Locate the cell with the specified text and output its (X, Y) center coordinate. 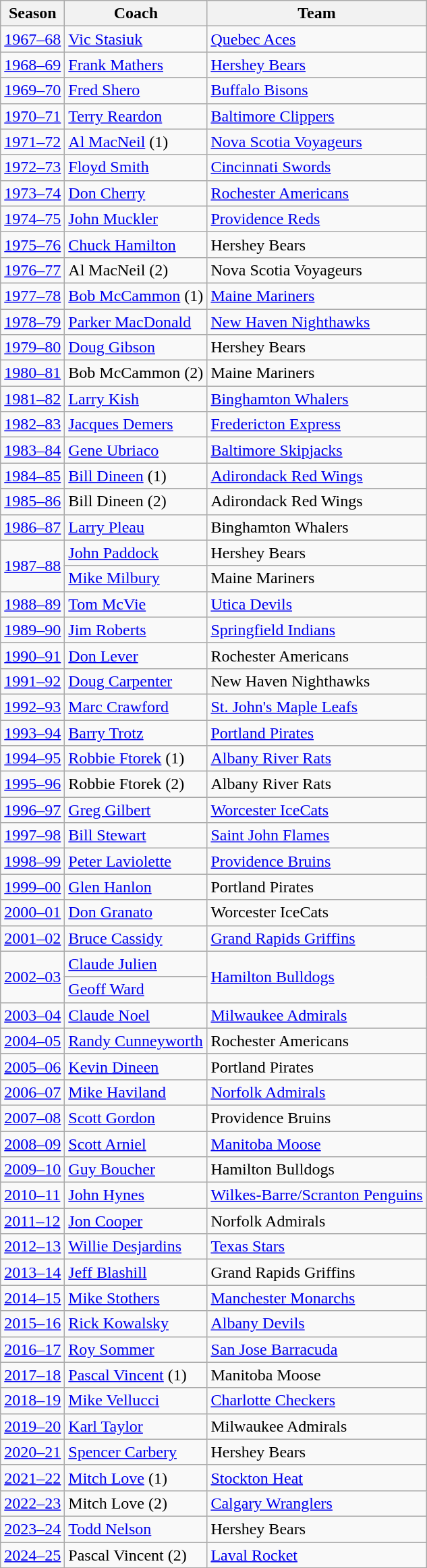
2000–01 (32, 913)
2016–17 (32, 1349)
1998–99 (32, 861)
1970–71 (32, 116)
2018–19 (32, 1401)
2013–14 (32, 1272)
Season (32, 13)
1988–89 (32, 604)
Rick Kowalsky (136, 1324)
Mike Haviland (136, 1092)
Doug Gibson (136, 348)
1984–85 (32, 476)
Randy Cunneyworth (136, 1041)
John Muckler (136, 219)
Larry Pleau (136, 527)
Baltimore Clippers (317, 116)
1987–88 (32, 566)
2020–21 (32, 1452)
Tom McVie (136, 604)
Floyd Smith (136, 167)
Charlotte Checkers (317, 1401)
1992–93 (32, 707)
Coach (136, 13)
Buffalo Bisons (317, 90)
Guy Boucher (136, 1170)
Frank Mathers (136, 65)
Claude Julien (136, 964)
1974–75 (32, 219)
Pascal Vincent (2) (136, 1555)
2004–05 (32, 1041)
Baltimore Skipjacks (317, 450)
2001–02 (32, 938)
2019–20 (32, 1426)
2012–13 (32, 1247)
Texas Stars (317, 1247)
2005–06 (32, 1066)
Don Lever (136, 655)
1978–79 (32, 322)
Bill Stewart (136, 836)
Stockton Heat (317, 1478)
Marc Crawford (136, 707)
Providence Reds (317, 219)
Wilkes-Barre/Scranton Penguins (317, 1195)
Karl Taylor (136, 1426)
1994–95 (32, 759)
1985–86 (32, 502)
Cincinnati Swords (317, 167)
Geoff Ward (136, 990)
Vic Stasiuk (136, 39)
Scott Arniel (136, 1144)
Todd Nelson (136, 1529)
Bill Dineen (1) (136, 476)
Bruce Cassidy (136, 938)
Fredericton Express (317, 425)
Greg Gilbert (136, 810)
1997–98 (32, 836)
1990–91 (32, 655)
Mike Milbury (136, 578)
2009–10 (32, 1170)
John Hynes (136, 1195)
Fred Shero (136, 90)
Barry Trotz (136, 732)
1976–77 (32, 270)
2002–03 (32, 977)
Al MacNeil (2) (136, 270)
Bob McCammon (2) (136, 373)
Roy Sommer (136, 1349)
Terry Reardon (136, 116)
1967–68 (32, 39)
Peter Laviolette (136, 861)
2006–07 (32, 1092)
2014–15 (32, 1298)
Mitch Love (2) (136, 1503)
Larry Kish (136, 399)
Utica Devils (317, 604)
Chuck Hamilton (136, 244)
1993–94 (32, 732)
Parker MacDonald (136, 322)
Manchester Monarchs (317, 1298)
Robbie Ftorek (2) (136, 784)
Calgary Wranglers (317, 1503)
1999–00 (32, 887)
Albany Devils (317, 1324)
2011–12 (32, 1221)
Scott Gordon (136, 1118)
1975–76 (32, 244)
1991–92 (32, 681)
Don Granato (136, 913)
2024–25 (32, 1555)
Bill Dineen (2) (136, 502)
1971–72 (32, 142)
Willie Desjardins (136, 1247)
Spencer Carbery (136, 1452)
1969–70 (32, 90)
St. John's Maple Leafs (317, 707)
1979–80 (32, 348)
2003–04 (32, 1015)
Robbie Ftorek (1) (136, 759)
San Jose Barracuda (317, 1349)
1995–96 (32, 784)
Jon Cooper (136, 1221)
John Paddock (136, 553)
Laval Rocket (317, 1555)
Mitch Love (1) (136, 1478)
1982–83 (32, 425)
1996–97 (32, 810)
Mike Vellucci (136, 1401)
1977–78 (32, 296)
Jacques Demers (136, 425)
2007–08 (32, 1118)
Gene Ubriaco (136, 450)
1983–84 (32, 450)
Jeff Blashill (136, 1272)
1981–82 (32, 399)
Doug Carpenter (136, 681)
2021–22 (32, 1478)
Pascal Vincent (1) (136, 1375)
Springfield Indians (317, 630)
1973–74 (32, 193)
2010–11 (32, 1195)
Glen Hanlon (136, 887)
Bob McCammon (1) (136, 296)
2017–18 (32, 1375)
1968–69 (32, 65)
Al MacNeil (1) (136, 142)
Claude Noel (136, 1015)
Quebec Aces (317, 39)
1980–81 (32, 373)
1972–73 (32, 167)
2023–24 (32, 1529)
Team (317, 13)
1989–90 (32, 630)
1986–87 (32, 527)
Don Cherry (136, 193)
Jim Roberts (136, 630)
2015–16 (32, 1324)
2008–09 (32, 1144)
Kevin Dineen (136, 1066)
Saint John Flames (317, 836)
Mike Stothers (136, 1298)
2022–23 (32, 1503)
